Identify which cell holds the provided text, then report its (X, Y) central coordinate. 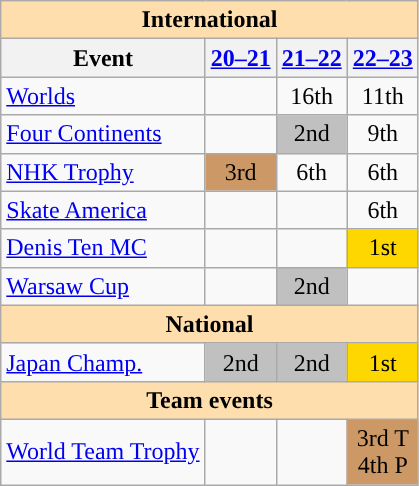
22–23 (382, 58)
International (210, 20)
Japan Champ. (103, 362)
Warsaw Cup (103, 286)
21–22 (312, 58)
3rd (240, 172)
National (210, 324)
Event (103, 58)
World Team Trophy (103, 452)
16th (312, 96)
3rd T4th P (382, 452)
Denis Ten MC (103, 248)
NHK Trophy (103, 172)
9th (382, 134)
Four Continents (103, 134)
20–21 (240, 58)
Skate America (103, 210)
Team events (210, 400)
Worlds (103, 96)
11th (382, 96)
